Provide the (x, y) coordinate of the cell's center where the given text is located.  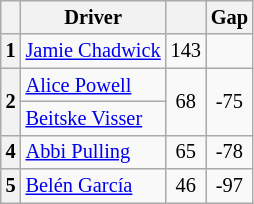
-78 (230, 152)
Abbi Pulling (94, 152)
Jamie Chadwick (94, 51)
4 (11, 152)
65 (186, 152)
Alice Powell (94, 85)
Driver (94, 17)
-75 (230, 102)
46 (186, 186)
Beitske Visser (94, 118)
5 (11, 186)
2 (11, 102)
Gap (230, 17)
1 (11, 51)
143 (186, 51)
68 (186, 102)
-97 (230, 186)
Belén García (94, 186)
